Locate the cell with the specified text and output its [X, Y] center coordinate. 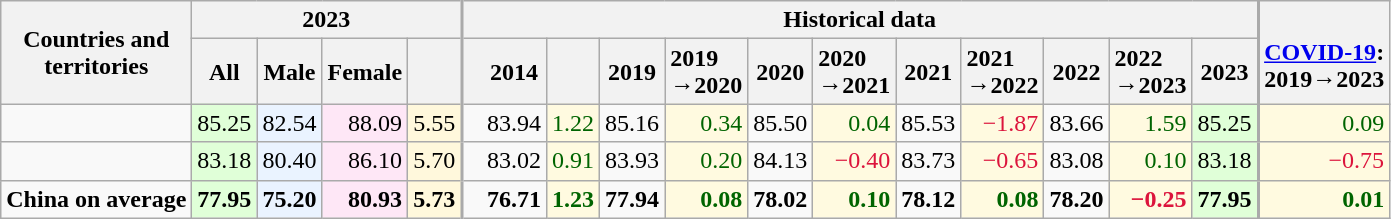
2022→2023 [1150, 72]
77.94 [632, 199]
1.23 [572, 199]
Historical data [859, 20]
5.55 [435, 123]
83.08 [1076, 161]
75.20 [290, 199]
2022 [1076, 72]
0.91 [572, 161]
All [224, 72]
1.22 [572, 123]
82.54 [290, 123]
83.66 [1076, 123]
−0.75 [1324, 161]
China on average [96, 199]
5.73 [435, 199]
2014 [504, 72]
1.59 [1150, 123]
80.40 [290, 161]
2019 [632, 72]
0.09 [1324, 123]
83.02 [504, 161]
85.16 [632, 123]
0.04 [854, 123]
0.01 [1324, 199]
76.71 [504, 199]
78.20 [1076, 199]
78.12 [928, 199]
86.10 [365, 161]
2020 [780, 72]
Countries andterritories [96, 52]
5.70 [435, 161]
84.13 [780, 161]
85.53 [928, 123]
2021 [928, 72]
−0.25 [1150, 199]
0.34 [706, 123]
83.94 [504, 123]
2020→2021 [854, 72]
2019→2020 [706, 72]
−1.87 [1002, 123]
−0.40 [854, 161]
78.02 [780, 199]
0.20 [706, 161]
Male [290, 72]
83.73 [928, 161]
Female [365, 72]
COVID-19:2019→2023 [1324, 52]
83.93 [632, 161]
80.93 [365, 199]
85.50 [780, 123]
2021→2022 [1002, 72]
−0.65 [1002, 161]
88.09 [365, 123]
